Return the (X, Y) coordinate for the center point of the cell that contains the specified text.  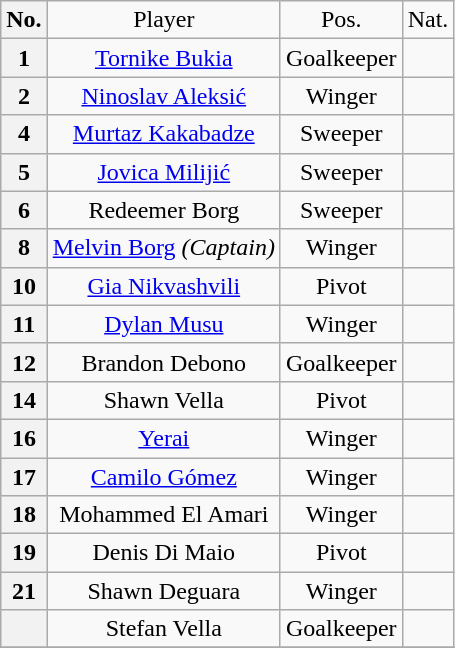
Mohammed El Amari (164, 515)
No. (24, 20)
Player (164, 20)
Yerai (164, 438)
Pos. (341, 20)
1 (24, 58)
Tornike Bukia (164, 58)
18 (24, 515)
Brandon Debono (164, 362)
Redeemer Borg (164, 210)
Nat. (428, 20)
12 (24, 362)
Denis Di Maio (164, 553)
Murtaz Kakabadze (164, 134)
Shawn Vella (164, 400)
16 (24, 438)
Dylan Musu (164, 324)
Melvin Borg (Captain) (164, 248)
10 (24, 286)
19 (24, 553)
Stefan Vella (164, 629)
5 (24, 172)
Ninoslav Aleksić (164, 96)
17 (24, 477)
Gia Nikvashvili (164, 286)
2 (24, 96)
6 (24, 210)
11 (24, 324)
Shawn Deguara (164, 591)
14 (24, 400)
8 (24, 248)
Camilo Gómez (164, 477)
4 (24, 134)
Jovica Milijić (164, 172)
21 (24, 591)
